From the cell containing the given text, extract its center point as (X, Y) coordinate. 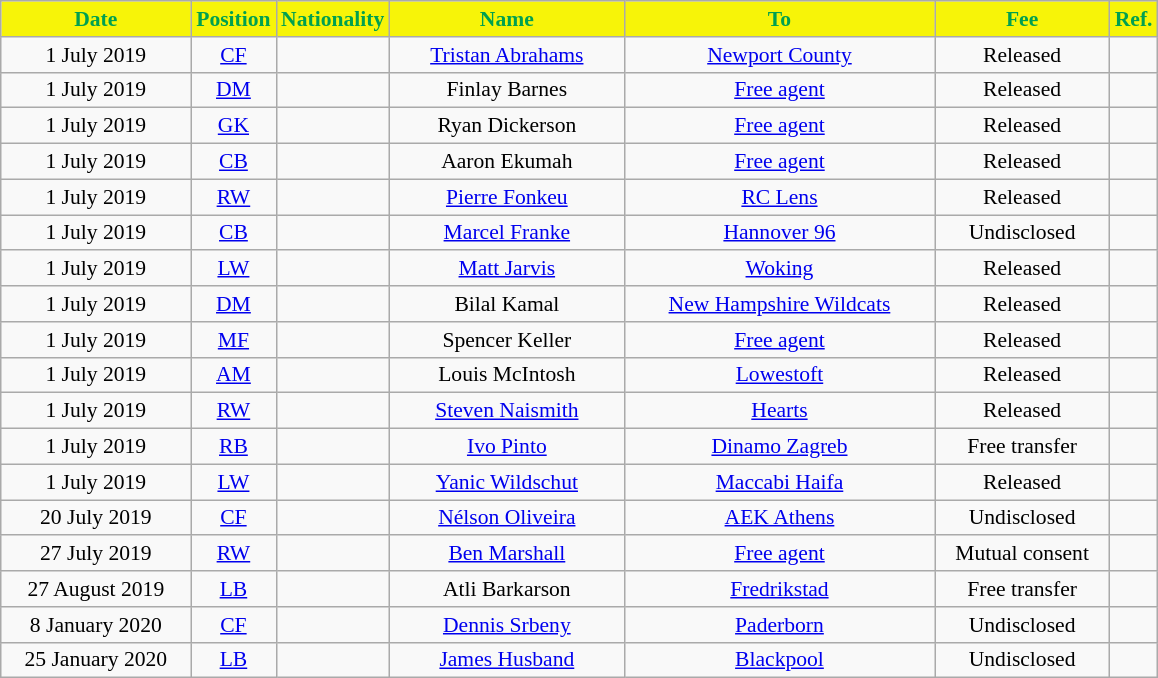
Aaron Ekumah (506, 162)
Dennis Srbeny (506, 625)
Matt Jarvis (506, 269)
James Husband (506, 660)
Louis McIntosh (506, 375)
Nationality (332, 19)
Fredrikstad (779, 589)
Paderborn (779, 625)
Fee (1022, 19)
Pierre Fonkeu (506, 197)
Position (234, 19)
8 January 2020 (96, 625)
Lowestoft (779, 375)
AM (234, 375)
Marcel Franke (506, 233)
Mutual consent (1022, 554)
Woking (779, 269)
Tristan Abrahams (506, 55)
Newport County (779, 55)
Maccabi Haifa (779, 482)
Ref. (1134, 19)
Ryan Dickerson (506, 126)
GK (234, 126)
RC Lens (779, 197)
20 July 2019 (96, 518)
Name (506, 19)
Hearts (779, 411)
RB (234, 447)
Steven Naismith (506, 411)
Date (96, 19)
AEK Athens (779, 518)
Ivo Pinto (506, 447)
To (779, 19)
Atli Barkarson (506, 589)
27 August 2019 (96, 589)
Blackpool (779, 660)
Hannover 96 (779, 233)
Spencer Keller (506, 340)
Yanic Wildschut (506, 482)
Nélson Oliveira (506, 518)
MF (234, 340)
27 July 2019 (96, 554)
Dinamo Zagreb (779, 447)
Ben Marshall (506, 554)
New Hampshire Wildcats (779, 304)
Finlay Barnes (506, 90)
Bilal Kamal (506, 304)
25 January 2020 (96, 660)
